Locate the cell with the specified text and output its (x, y) center coordinate. 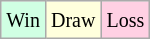
Loss (126, 20)
Draw (72, 20)
Win (24, 20)
